Capture the cell that displays the provided text and extract its (x, y) central coordinate. 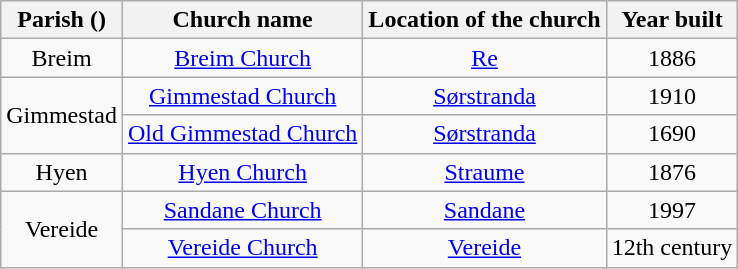
1690 (672, 134)
Church name (242, 20)
Parish () (62, 20)
Vereide Church (242, 248)
1876 (672, 172)
Gimmestad (62, 115)
Hyen Church (242, 172)
12th century (672, 248)
1886 (672, 58)
Hyen (62, 172)
Re (484, 58)
1997 (672, 210)
Breim (62, 58)
Location of the church (484, 20)
Year built (672, 20)
Old Gimmestad Church (242, 134)
Straume (484, 172)
Sandane Church (242, 210)
Gimmestad Church (242, 96)
1910 (672, 96)
Breim Church (242, 58)
Sandane (484, 210)
